Locate the cell with the specified text and output its (x, y) center coordinate. 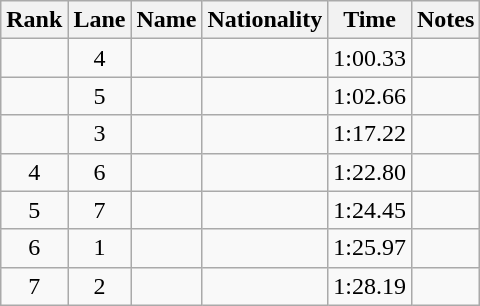
Name (166, 20)
Time (370, 20)
1:00.33 (370, 58)
1:28.19 (370, 286)
1:25.97 (370, 248)
1:24.45 (370, 210)
Rank (34, 20)
1:02.66 (370, 96)
Nationality (265, 20)
Lane (100, 20)
Notes (445, 20)
1 (100, 248)
2 (100, 286)
1:17.22 (370, 134)
3 (100, 134)
1:22.80 (370, 172)
